Locate the cell with the specified text and output its (x, y) center coordinate. 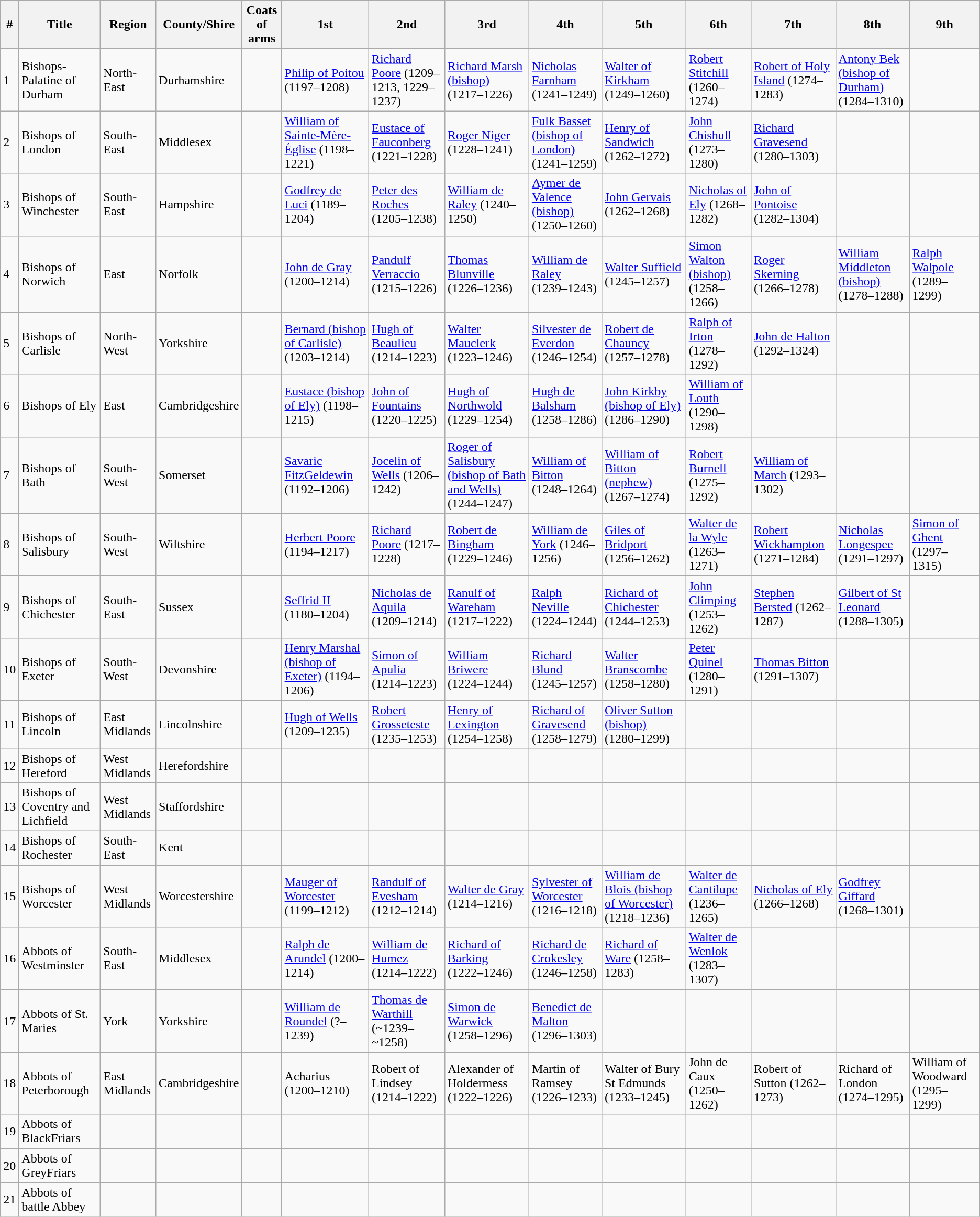
Walter Branscombe (1258–1280) (644, 669)
Giles of Bridport (1256–1262) (644, 545)
William of Bitton (1248–1264) (565, 475)
John Gervais (1262–1268) (644, 204)
Richard de Crokesley (1246–1258) (565, 958)
Bishops of Exeter (60, 669)
Abbots of battle Abbey (60, 1199)
1 (9, 80)
Simon of Apulia (1214–1223) (407, 669)
Abbots of GreyFriars (60, 1166)
Philip of Poitou (1197–1208) (325, 80)
11 (9, 724)
Kent (199, 848)
Fulk Basset (bishop of London) (1241–1259) (565, 142)
Peter Quinel (1280–1291) (718, 669)
Somerset (199, 475)
William de Humez (1214–1222) (407, 958)
Henry of Lexington (1254–1258) (487, 724)
Bishops of Coventry and Lichfield (60, 807)
Richard of Gravesend (1258–1279) (565, 724)
Bishops of Carlisle (60, 344)
Eustace of Fauconberg (1221–1228) (407, 142)
# (9, 25)
17 (9, 1021)
Peter des Roches (1205–1238) (407, 204)
Simon Walton (bishop) (1258–1266) (718, 274)
Walter Mauclerk (1223–1246) (487, 344)
Pandulf Verraccio (1215–1226) (407, 274)
Randulf of Evesham (1212–1214) (407, 897)
William de Blois (bishop of Worcester) (1218–1236) (644, 897)
Hugh of Beaulieu (1214–1223) (407, 344)
Walter of Kirkham (1249–1260) (644, 80)
Roger Niger (1228–1241) (487, 142)
Henry of Sandwich (1262–1272) (644, 142)
Bishops of Chichester (60, 606)
Thomas Bitton (1291–1307) (793, 669)
Walter of Bury St Edmunds (1233–1245) (644, 1083)
North-East (128, 80)
Bishops of Winchester (60, 204)
Bishops of Bath (60, 475)
5th (644, 25)
William of Bitton (nephew) (1267–1274) (644, 475)
Roger of Salisbury (bishop of Bath and Wells) (1244–1247) (487, 475)
Stephen Bersted (1262–1287) (793, 606)
Worcestershire (199, 897)
Coats of arms (262, 25)
Norfolk (199, 274)
Walter de la Wyle (1263–1271) (718, 545)
Bishops of Ely (60, 405)
3 (9, 204)
15 (9, 897)
Thomas de Warthill (~1239–~1258) (407, 1021)
William de Raley (1240–1250) (487, 204)
Henry Marshal (bishop of Exeter) (1194–1206) (325, 669)
9 (9, 606)
Hugh of Wells (1209–1235) (325, 724)
Abbots of St. Maries (60, 1021)
7 (9, 475)
Robert Stitchill (1260–1274) (718, 80)
Robert of Sutton (1262–1273) (793, 1083)
William de York (1246–1256) (565, 545)
Herbert Poore (1194–1217) (325, 545)
Ralph Walpole (1289–1299) (944, 274)
Simon of Ghent (1297–1315) (944, 545)
Bishops-Palatine of Durham (60, 80)
Hampshire (199, 204)
Richard Marsh (bishop) (1217–1226) (487, 80)
Walter Suffield (1245–1257) (644, 274)
8 (9, 545)
Robert of Holy Island (1274–1283) (793, 80)
Ralph de Arundel (1200–1214) (325, 958)
Robert Burnell (1275–1292) (718, 475)
York (128, 1021)
Martin of Ramsey (1226–1233) (565, 1083)
Richard Blund (1245–1257) (565, 669)
19 (9, 1131)
Staffordshire (199, 807)
Durhamshire (199, 80)
Wiltshire (199, 545)
Aymer de Valence (bishop) (1250–1260) (565, 204)
William Briwere (1224–1244) (487, 669)
Abbots of BlackFriars (60, 1131)
Abbots of Peterborough (60, 1083)
Richard Poore (1217–1228) (407, 545)
6th (718, 25)
John de Gray (1200–1214) (325, 274)
Abbots of Westminster (60, 958)
Bishops of London (60, 142)
Hugh of Northwold (1229–1254) (487, 405)
John Chishull (1273–1280) (718, 142)
8th (872, 25)
Walter de Wenlok (1283–1307) (718, 958)
Sussex (199, 606)
4th (565, 25)
Mauger of Worcester (1199–1212) (325, 897)
Ralph of Irton (1278–1292) (718, 344)
William of Louth (1290–1298) (718, 405)
John Climping (1253–1262) (718, 606)
16 (9, 958)
Bishops of Salisbury (60, 545)
6 (9, 405)
County/Shire (199, 25)
3rd (487, 25)
Simon de Warwick (1258–1296) (487, 1021)
North-West (128, 344)
Lincolnshire (199, 724)
12 (9, 766)
Benedict de Malton (1296–1303) (565, 1021)
Nicholas Longespee (1291–1297) (872, 545)
Bishops of Norwich (60, 274)
Ranulf of Wareham (1217–1222) (487, 606)
Herefordshire (199, 766)
Richard Gravesend (1280–1303) (793, 142)
William de Raley (1239–1243) (565, 274)
Thomas Blunville (1226–1236) (487, 274)
Robert of Lindsey (1214–1222) (407, 1083)
Robert Grosseteste (1235–1253) (407, 724)
20 (9, 1166)
Bishops of Lincoln (60, 724)
9th (944, 25)
Richard of London (1274–1295) (872, 1083)
William of Woodward (1295–1299) (944, 1083)
Walter de Gray (1214–1216) (487, 897)
Devonshire (199, 669)
John of Pontoise (1282–1304) (793, 204)
Robert Wickhampton (1271–1284) (793, 545)
Godfrey de Luci (1189–1204) (325, 204)
Region (128, 25)
Savaric FitzGeldewin (1192–1206) (325, 475)
Oliver Sutton (bishop) (1280–1299) (644, 724)
Bishops of Worcester (60, 897)
John de Halton (1292–1324) (793, 344)
Godfrey Giffard (1268–1301) (872, 897)
Eustace (bishop of Ely) (1198–1215) (325, 405)
21 (9, 1199)
13 (9, 807)
William of Sainte-Mère-Église (1198–1221) (325, 142)
5 (9, 344)
Nicholas Farnham (1241–1249) (565, 80)
Robert de Bingham (1229–1246) (487, 545)
John of Fountains (1220–1225) (407, 405)
Roger Skerning (1266–1278) (793, 274)
Walter de Cantilupe (1236–1265) (718, 897)
Alexander of Holdermess (1222–1226) (487, 1083)
1st (325, 25)
Richard of Ware (1258–1283) (644, 958)
Ralph Neville (1224–1244) (565, 606)
Nicholas of Ely (1268–1282) (718, 204)
10 (9, 669)
2 (9, 142)
Bishops of Hereford (60, 766)
14 (9, 848)
Richard Poore (1209–1213, 1229–1237) (407, 80)
Hugh de Balsham (1258–1286) (565, 405)
7th (793, 25)
John de Caux (1250–1262) (718, 1083)
Title (60, 25)
Richard of Chichester (1244–1253) (644, 606)
Silvester de Everdon (1246–1254) (565, 344)
Bernard (bishop of Carlisle) (1203–1214) (325, 344)
Antony Bek (bishop of Durham) (1284–1310) (872, 80)
Robert de Chauncy (1257–1278) (644, 344)
William of March (1293–1302) (793, 475)
William de Roundel (?–1239) (325, 1021)
18 (9, 1083)
Sylvester of Worcester (1216–1218) (565, 897)
Bishops of Rochester (60, 848)
Richard of Barking (1222–1246) (487, 958)
2nd (407, 25)
4 (9, 274)
Seffrid II (1180–1204) (325, 606)
William Middleton (bishop) (1278–1288) (872, 274)
Nicholas de Aquila (1209–1214) (407, 606)
Acharius (1200–1210) (325, 1083)
Jocelin of Wells (1206–1242) (407, 475)
John Kirkby (bishop of Ely) (1286–1290) (644, 405)
Nicholas of Ely (1266–1268) (793, 897)
Gilbert of St Leonard (1288–1305) (872, 606)
